Search for the cell housing the specified text and yield its [x, y] center coordinate. 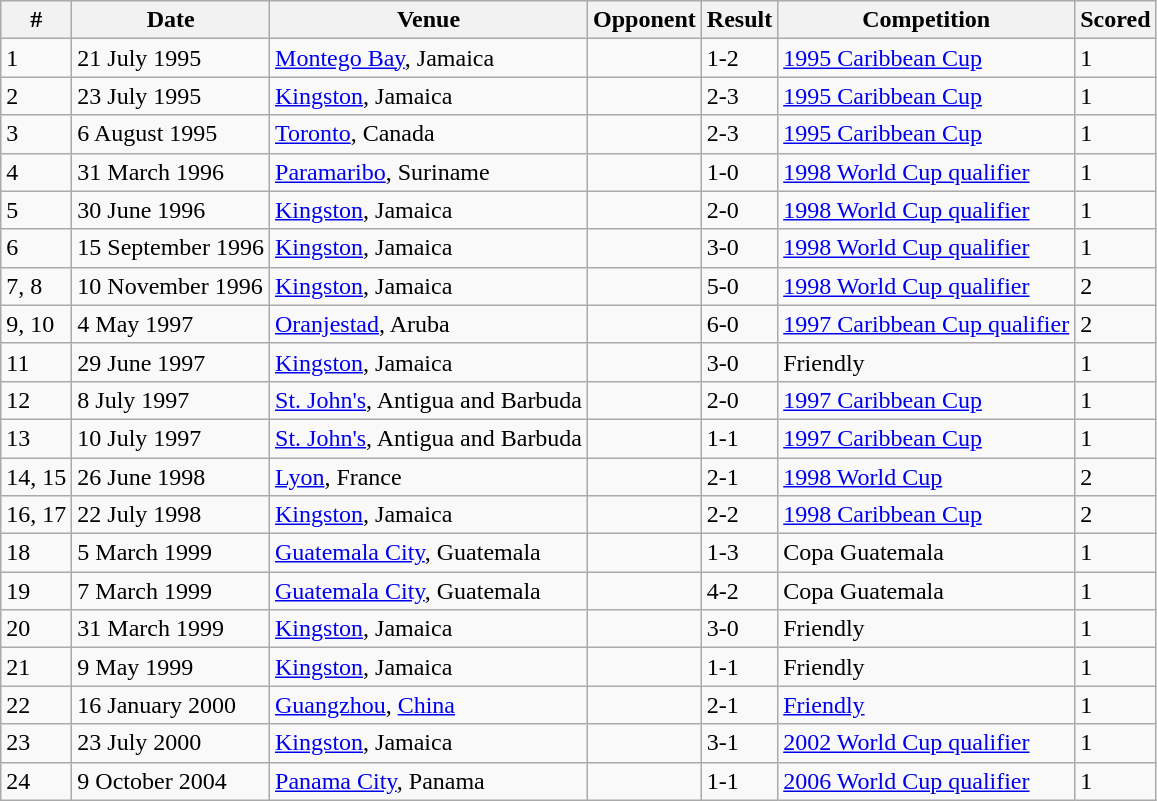
6-0 [739, 324]
23 [36, 743]
31 March 1999 [171, 629]
1-3 [739, 553]
1998 Caribbean Cup [926, 515]
Lyon, France [429, 477]
26 June 1998 [171, 477]
2002 World Cup qualifier [926, 743]
5 [36, 210]
24 [36, 781]
8 July 1997 [171, 400]
19 [36, 591]
15 September 1996 [171, 248]
4-2 [739, 591]
30 June 1996 [171, 210]
Competition [926, 20]
13 [36, 438]
10 November 1996 [171, 286]
Toronto, Canada [429, 134]
Result [739, 20]
23 July 2000 [171, 743]
3 [36, 134]
Paramaribo, Suriname [429, 172]
16, 17 [36, 515]
20 [36, 629]
12 [36, 400]
1-2 [739, 58]
16 January 2000 [171, 705]
2006 World Cup qualifier [926, 781]
10 July 1997 [171, 438]
Venue [429, 20]
5-0 [739, 286]
Guangzhou, China [429, 705]
9, 10 [36, 324]
23 July 1995 [171, 96]
31 March 1996 [171, 172]
4 [36, 172]
Scored [1116, 20]
# [36, 20]
2-2 [739, 515]
9 October 2004 [171, 781]
1998 World Cup [926, 477]
6 [36, 248]
29 June 1997 [171, 362]
5 March 1999 [171, 553]
11 [36, 362]
Opponent [645, 20]
9 May 1999 [171, 667]
22 [36, 705]
7, 8 [36, 286]
14, 15 [36, 477]
Panama City, Panama [429, 781]
21 [36, 667]
Montego Bay, Jamaica [429, 58]
18 [36, 553]
1997 Caribbean Cup qualifier [926, 324]
3-1 [739, 743]
22 July 1998 [171, 515]
Date [171, 20]
1-0 [739, 172]
21 July 1995 [171, 58]
7 March 1999 [171, 591]
4 May 1997 [171, 324]
6 August 1995 [171, 134]
Oranjestad, Aruba [429, 324]
